Search for the cell housing the specified text and yield its (X, Y) center coordinate. 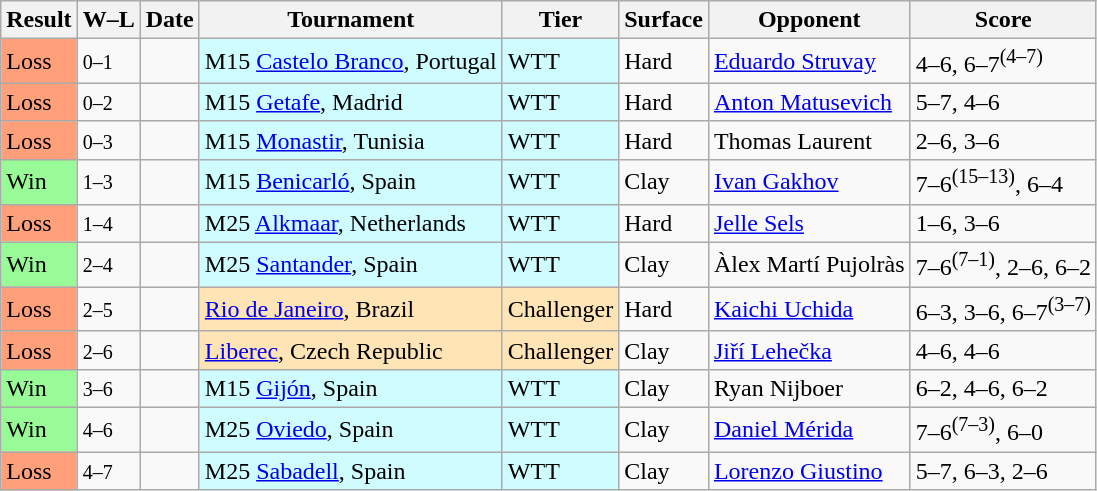
Score (1003, 20)
Daniel Mérida (809, 430)
5–7, 6–3, 2–6 (1003, 471)
7–6(7–1), 2–6, 6–2 (1003, 264)
2–6 (108, 350)
3–6 (108, 388)
Rio de Janeiro, Brazil (350, 310)
M15 Castelo Branco, Portugal (350, 62)
M15 Benicarló, Spain (350, 182)
4–6, 4–6 (1003, 350)
Àlex Martí Pujolràs (809, 264)
2–6, 3–6 (1003, 140)
M25 Oviedo, Spain (350, 430)
M25 Sabadell, Spain (350, 471)
6–2, 4–6, 6–2 (1003, 388)
Lorenzo Giustino (809, 471)
Date (170, 20)
0–3 (108, 140)
Tier (560, 20)
Kaichi Uchida (809, 310)
1–4 (108, 223)
Result (39, 20)
Ryan Nijboer (809, 388)
2–5 (108, 310)
0–2 (108, 102)
6–3, 3–6, 6–7(3–7) (1003, 310)
W–L (108, 20)
Anton Matusevich (809, 102)
M25 Alkmaar, Netherlands (350, 223)
1–6, 3–6 (1003, 223)
Thomas Laurent (809, 140)
Tournament (350, 20)
2–4 (108, 264)
7–6(7–3), 6–0 (1003, 430)
Ivan Gakhov (809, 182)
5–7, 4–6 (1003, 102)
M15 Gijón, Spain (350, 388)
7–6(15–13), 6–4 (1003, 182)
4–6 (108, 430)
Eduardo Struvay (809, 62)
Opponent (809, 20)
4–6, 6–7(4–7) (1003, 62)
Jelle Sels (809, 223)
Surface (664, 20)
M15 Getafe, Madrid (350, 102)
4–7 (108, 471)
0–1 (108, 62)
Liberec, Czech Republic (350, 350)
M15 Monastir, Tunisia (350, 140)
M25 Santander, Spain (350, 264)
1–3 (108, 182)
Jiří Lehečka (809, 350)
